Return the (x, y) coordinate for the center point of the cell that contains the specified text.  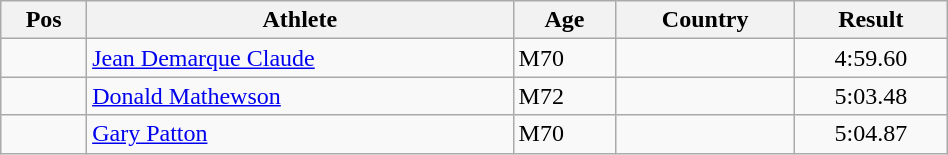
5:04.87 (870, 134)
Age (564, 20)
5:03.48 (870, 96)
4:59.60 (870, 58)
Athlete (300, 20)
Result (870, 20)
Jean Demarque Claude (300, 58)
M72 (564, 96)
Country (705, 20)
Donald Mathewson (300, 96)
Gary Patton (300, 134)
Pos (44, 20)
